For the text-containing cell, return its midpoint in (X, Y) coordinate format. 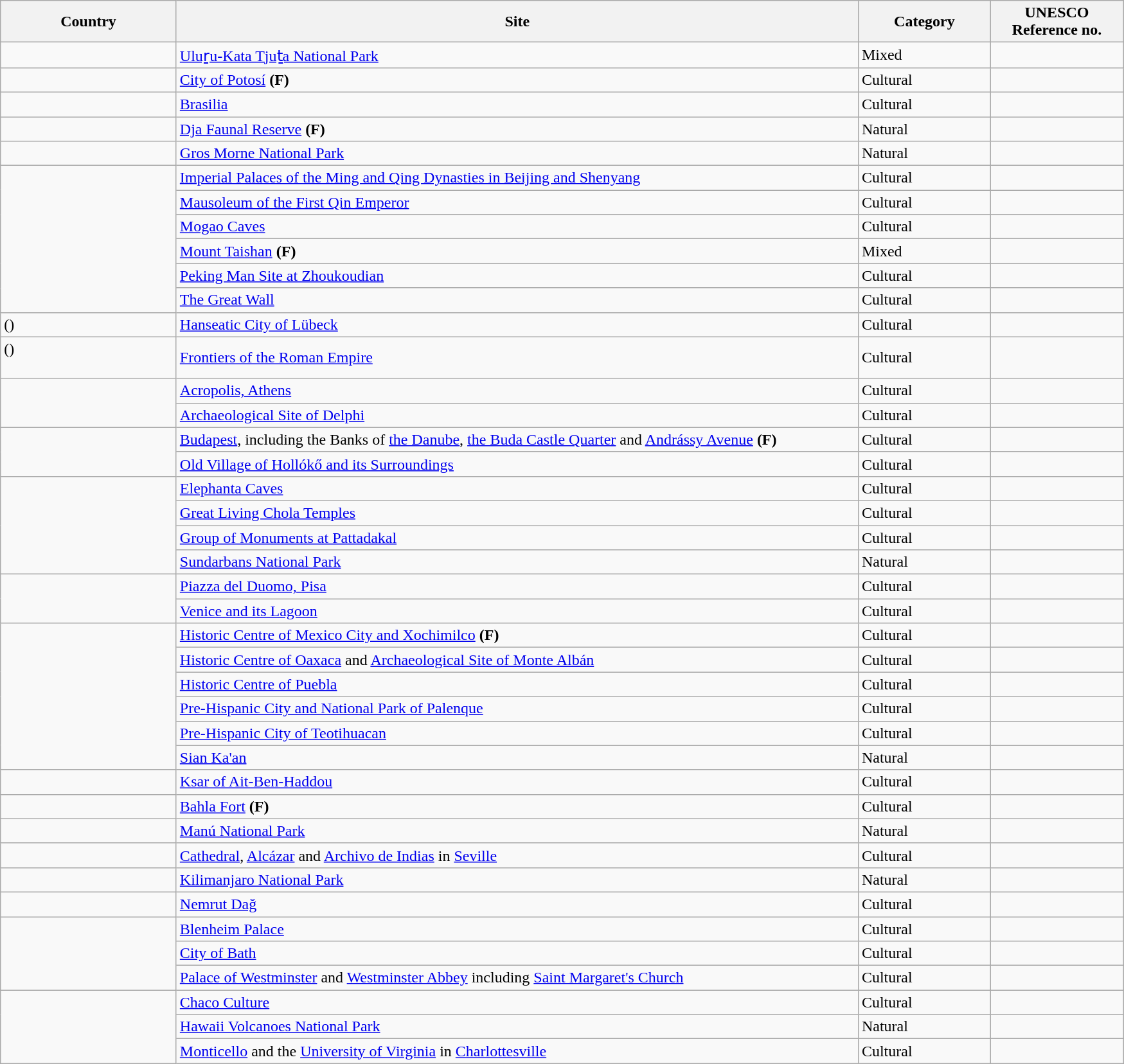
Historic Centre of Mexico City and Xochimilco (F) (517, 635)
UNESCO Reference no. (1057, 22)
Country (89, 22)
Frontiers of the Roman Empire (517, 357)
The Great Wall (517, 300)
Budapest, including the Banks of the Danube, the Buda Castle Quarter and Andrássy Avenue (F) (517, 439)
Category (924, 22)
Venice and its Lagoon (517, 611)
City of Bath (517, 953)
Dja Faunal Reserve (F) (517, 129)
Peking Man Site at Zhoukoudian (517, 276)
Hanseatic City of Lübeck (517, 324)
City of Potosí (F) (517, 80)
Pre-Hispanic City and National Park of Palenque (517, 709)
Sian Ka'an (517, 758)
Chaco Culture (517, 1002)
Ksar of Ait-Ben-Haddou (517, 782)
Blenheim Palace (517, 928)
Mount Taishan (F) (517, 251)
Nemrut Dağ (517, 904)
Kilimanjaro National Park (517, 880)
Cathedral, Alcázar and Archivo de Indias in Seville (517, 855)
Great Living Chola Temples (517, 513)
Uluṟu-Kata Tjuṯa National Park (517, 55)
Mogao Caves (517, 227)
Palace of Westminster and Westminster Abbey including Saint Margaret's Church (517, 978)
Sundarbans National Park (517, 562)
Bahla Fort (F) (517, 806)
Group of Monuments at Pattadakal (517, 538)
Elephanta Caves (517, 488)
Mausoleum of the First Qin Emperor (517, 202)
Site (517, 22)
Pre-Hispanic City of Teotihuacan (517, 733)
Brasilia (517, 104)
Archaeological Site of Delphi (517, 415)
Historic Centre of Oaxaca and Archaeological Site of Monte Albán (517, 660)
Hawaii Volcanoes National Park (517, 1027)
Acropolis, Athens (517, 391)
Imperial Palaces of the Ming and Qing Dynasties in Beijing and Shenyang (517, 178)
Manú National Park (517, 831)
Piazza del Duomo, Pisa (517, 587)
Historic Centre of Puebla (517, 684)
Old Village of Hollókő and its Surroundings (517, 464)
Monticello and the University of Virginia in Charlottesville (517, 1051)
Gros Morne National Park (517, 154)
